Determine the [x, y] coordinate at the center of the cell enclosing the given text.  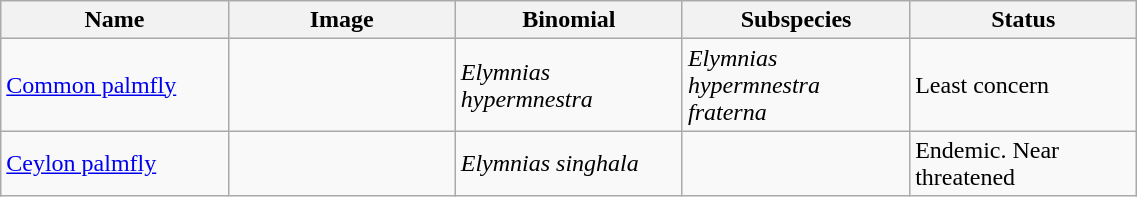
Elymnias hypermnestra fraterna [796, 85]
Least concern [1024, 85]
Ceylon palmfly [114, 164]
Common palmfly [114, 85]
Elymnias hypermnestra [568, 85]
Status [1024, 20]
Image [342, 20]
Subspecies [796, 20]
Elymnias singhala [568, 164]
Endemic. Near threatened [1024, 164]
Binomial [568, 20]
Name [114, 20]
